Provide the [x, y] coordinate of the cell's center where the given text is located.  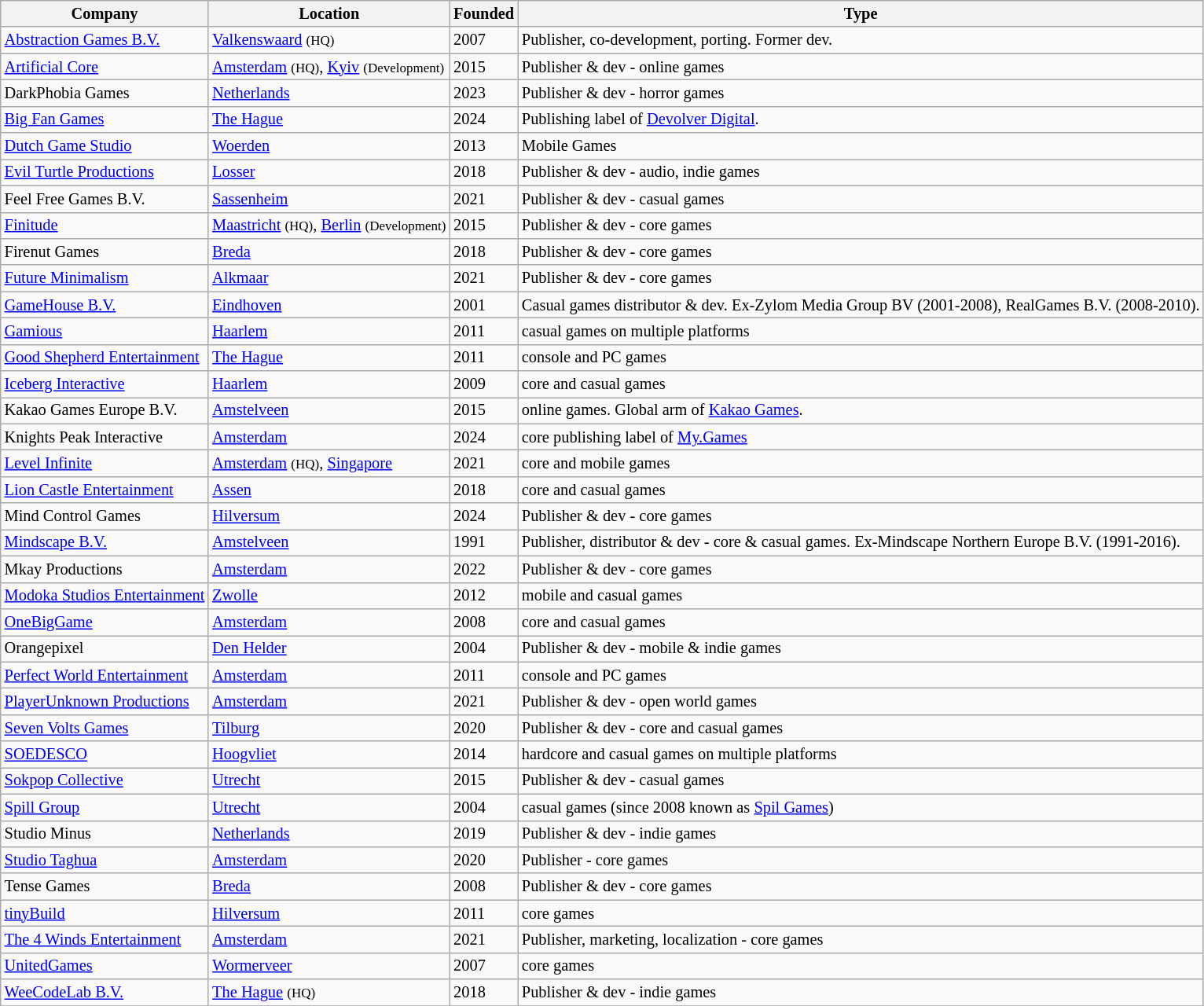
core and mobile games [861, 463]
Good Shepherd Entertainment [105, 358]
Publishing label of Devolver Digital. [861, 119]
Seven Volts Games [105, 728]
Dutch Game Studio [105, 146]
Iceberg Interactive [105, 384]
Type [861, 13]
Publisher & dev - horror games [861, 93]
Location [329, 13]
Studio Taghua [105, 860]
casual games (since 2008 known as Spil Games) [861, 807]
Knights Peak Interactive [105, 437]
Publisher, marketing, localization - core games [861, 939]
Valkenswaard (HQ) [329, 40]
GameHouse B.V. [105, 305]
Orangepixel [105, 648]
1991 [484, 542]
Casual games distributor & dev. Ex-Zylom Media Group BV (2001-2008), RealGames B.V. (2008-2010). [861, 305]
Mobile Games [861, 146]
Spill Group [105, 807]
SOEDESCO [105, 754]
core publishing label of My.Games [861, 437]
Future Minimalism [105, 278]
Publisher & dev - core and casual games [861, 728]
Mindscape B.V. [105, 542]
The 4 Winds Entertainment [105, 939]
Hoogvliet [329, 754]
Publisher & dev - mobile & indie games [861, 648]
Tilburg [329, 728]
Kakao Games Europe B.V. [105, 410]
Eindhoven [329, 305]
Founded [484, 13]
mobile and casual games [861, 596]
online games. Global arm of Kakao Games. [861, 410]
Big Fan Games [105, 119]
casual games on multiple platforms [861, 331]
Zwolle [329, 596]
Losser [329, 172]
Firenut Games [105, 251]
2022 [484, 569]
Company [105, 13]
WeeCodeLab B.V. [105, 993]
2012 [484, 596]
Mkay Productions [105, 569]
tinyBuild [105, 913]
Mind Control Games [105, 516]
Wormerveer [329, 966]
Abstraction Games B.V. [105, 40]
Modoka Studios Entertainment [105, 596]
Den Helder [329, 648]
Tense Games [105, 887]
Publisher & dev - audio, indie games [861, 172]
Gamious [105, 331]
Studio Minus [105, 834]
2019 [484, 834]
Publisher - core games [861, 860]
DarkPhobia Games [105, 93]
Perfect World Entertainment [105, 675]
Amsterdam (HQ), Kyiv (Development) [329, 67]
The Hague (HQ) [329, 993]
Sokpop Collective [105, 780]
hardcore and casual games on multiple platforms [861, 754]
2023 [484, 93]
PlayerUnknown Productions [105, 701]
Amsterdam (HQ), Singapore [329, 463]
Feel Free Games B.V. [105, 199]
OneBigGame [105, 622]
UnitedGames [105, 966]
2001 [484, 305]
Finitude [105, 226]
Alkmaar [329, 278]
Woerden [329, 146]
Assen [329, 490]
Publisher, co-development, porting. Former dev. [861, 40]
2009 [484, 384]
2014 [484, 754]
Publisher & dev - open world games [861, 701]
Maastricht (HQ), Berlin (Development) [329, 226]
Artificial Core [105, 67]
Publisher, distributor & dev - core & casual games. Ex-Mindscape Northern Europe B.V. (1991-2016). [861, 542]
Evil Turtle Productions [105, 172]
Lion Castle Entertainment [105, 490]
Sassenheim [329, 199]
2013 [484, 146]
Level Infinite [105, 463]
Publisher & dev - online games [861, 67]
